Extract the [X, Y] coordinate from the center of the cell holding the provided text.  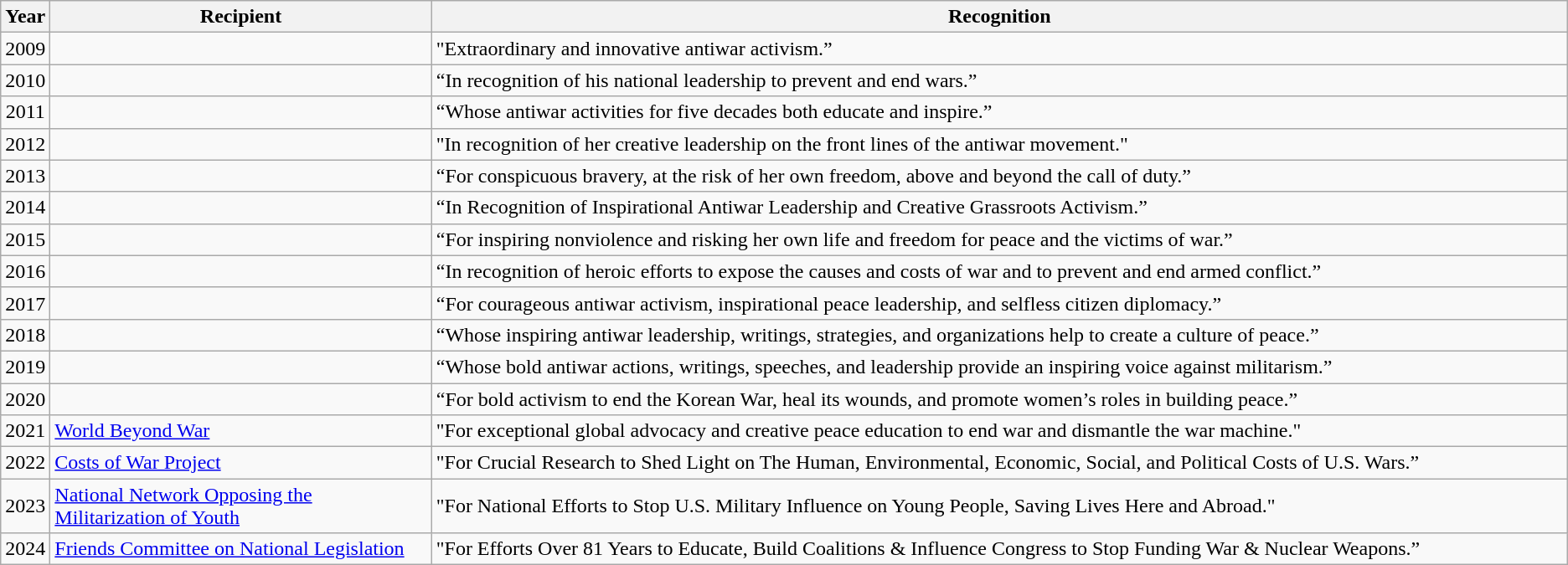
National Network Opposing the Militarization of Youth [241, 506]
"For exceptional global advocacy and creative peace education to end war and dismantle the war machine." [999, 431]
"For National Efforts to Stop U.S. Military Influence on Young People, Saving Lives Here and Abroad." [999, 506]
"For Crucial Research to Shed Light on The Human, Environmental, Economic, Social, and Political Costs of U.S. Wars.” [999, 463]
2011 [25, 112]
“Whose bold antiwar actions, writings, speeches, and leadership provide an inspiring voice against militarism.” [999, 367]
"Extraordinary and innovative antiwar activism.” [999, 49]
“In recognition of heroic efforts to expose the causes and costs of war and to prevent and end armed conflict.” [999, 271]
Costs of War Project [241, 463]
2021 [25, 431]
Year [25, 17]
“For inspiring nonviolence and risking her own life and freedom for peace and the victims of war.” [999, 239]
2022 [25, 463]
2009 [25, 49]
2012 [25, 144]
2019 [25, 367]
"In recognition of her creative leadership on the front lines of the antiwar movement." [999, 144]
“For bold activism to end the Korean War, heal its wounds, and promote women’s roles in building peace.” [999, 399]
World Beyond War [241, 431]
2024 [25, 549]
2023 [25, 506]
“Whose antiwar activities for five decades both educate and inspire.” [999, 112]
Recognition [999, 17]
2014 [25, 208]
“Whose inspiring antiwar leadership, writings, strategies, and organizations help to create a culture of peace.” [999, 335]
“In Recognition of Inspirational Antiwar Leadership and Creative Grassroots Activism.” [999, 208]
2013 [25, 176]
“For courageous antiwar activism, inspirational peace leadership, and selfless citizen diplomacy.” [999, 303]
2015 [25, 239]
“In recognition of his national leadership to prevent and end wars.” [999, 80]
2020 [25, 399]
2018 [25, 335]
"For Efforts Over 81 Years to Educate, Build Coalitions & Influence Congress to Stop Funding War & Nuclear Weapons.” [999, 549]
2017 [25, 303]
Recipient [241, 17]
“For conspicuous bravery, at the risk of her own freedom, above and beyond the call of duty.” [999, 176]
2010 [25, 80]
Friends Committee on National Legislation [241, 549]
2016 [25, 271]
